Pinpoint the cell where the given text exists, returning its (x, y) midpoint coordinate. 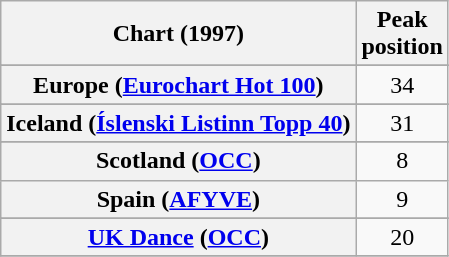
UK Dance (OCC) (178, 237)
31 (402, 123)
9 (402, 199)
8 (402, 161)
Chart (1997) (178, 34)
Scotland (OCC) (178, 161)
20 (402, 237)
Peakposition (402, 34)
34 (402, 85)
Europe (Eurochart Hot 100) (178, 85)
Iceland (Íslenski Listinn Topp 40) (178, 123)
Spain (AFYVE) (178, 199)
